From the cell containing the given text, extract its center point as (X, Y) coordinate. 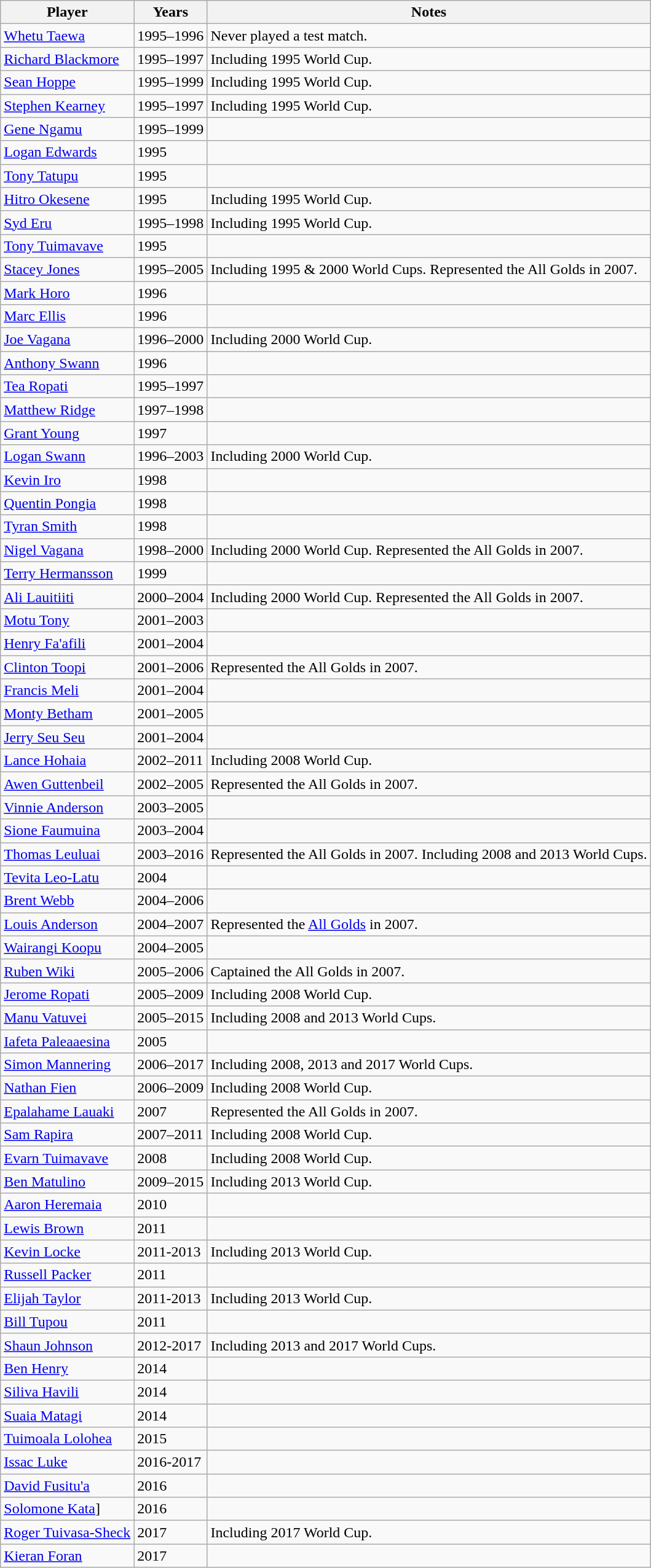
2000–2004 (171, 597)
Vinnie Anderson (68, 807)
Monty Betham (68, 714)
Siliva Havili (68, 1392)
2004–2006 (171, 901)
Including 1995 & 2000 World Cups. Represented the All Golds in 2007. (429, 269)
2010 (171, 1205)
Joe Vagana (68, 340)
Jerry Seu Seu (68, 737)
2006–2017 (171, 1065)
Simon Mannering (68, 1065)
2009–2015 (171, 1182)
1995–1996 (171, 36)
Tyran Smith (68, 527)
Wairangi Koopu (68, 947)
1997 (171, 433)
Tuimoala Lolohea (68, 1439)
Epalahame Lauaki (68, 1111)
Elijah Taylor (68, 1298)
2007–2011 (171, 1135)
Ali Lauitiiti (68, 597)
Mark Horo (68, 293)
Hitro Okesene (68, 199)
2006–2009 (171, 1088)
1998–2000 (171, 550)
Including 2017 World Cup. (429, 1532)
Ben Matulino (68, 1182)
Player (68, 12)
Tony Tuimavave (68, 246)
Anthony Swann (68, 363)
Iafeta Paleaaesina (68, 1041)
Kieran Foran (68, 1556)
Represented the All Golds in 2007. Including 2008 and 2013 World Cups. (429, 854)
Russell Packer (68, 1275)
Gene Ngamu (68, 129)
Louis Anderson (68, 924)
Notes (429, 12)
Suaia Matagi (68, 1415)
Motu Tony (68, 620)
Logan Swann (68, 457)
Stacey Jones (68, 269)
2002–2005 (171, 784)
Captained the All Golds in 2007. (429, 971)
Issac Luke (68, 1462)
2016-2017 (171, 1462)
Aaron Heremaia (68, 1205)
1999 (171, 573)
Matthew Ridge (68, 410)
Stephen Kearney (68, 106)
Logan Edwards (68, 152)
Ben Henry (68, 1368)
1996–2003 (171, 457)
2004–2007 (171, 924)
Quentin Pongia (68, 503)
Sam Rapira (68, 1135)
Never played a test match. (429, 36)
2003–2005 (171, 807)
2001–2006 (171, 667)
Lance Hohaia (68, 761)
Whetu Taewa (68, 36)
Kevin Iro (68, 480)
Terry Hermansson (68, 573)
Jerome Ropati (68, 994)
2005–2009 (171, 994)
2004–2005 (171, 947)
Including 2013 and 2017 World Cups. (429, 1345)
Awen Guttenbeil (68, 784)
Syd Eru (68, 222)
2005 (171, 1041)
Bill Tupou (68, 1322)
2003–2004 (171, 831)
Henry Fa'afili (68, 643)
2015 (171, 1439)
Richard Blackmore (68, 59)
2004 (171, 877)
Sean Hoppe (68, 82)
Francis Meli (68, 691)
2005–2015 (171, 1017)
1995–2005 (171, 269)
2001–2005 (171, 714)
2008 (171, 1158)
2005–2006 (171, 971)
Lewis Brown (68, 1228)
Solomone Kata] (68, 1509)
Nigel Vagana (68, 550)
Brent Webb (68, 901)
Roger Tuivasa-Sheck (68, 1532)
2007 (171, 1111)
Clinton Toopi (68, 667)
Thomas Leuluai (68, 854)
Manu Vatuvei (68, 1017)
Marc Ellis (68, 316)
2012-2017 (171, 1345)
Kevin Locke (68, 1252)
Nathan Fien (68, 1088)
Years (171, 12)
David Fusitu'a (68, 1486)
Tevita Leo-Latu (68, 877)
2003–2016 (171, 854)
Evarn Tuimavave (68, 1158)
2001–2003 (171, 620)
Including 2008 and 2013 World Cups. (429, 1017)
Tony Tatupu (68, 176)
Sione Faumuina (68, 831)
1996–2000 (171, 340)
Ruben Wiki (68, 971)
1995–1998 (171, 222)
Grant Young (68, 433)
2002–2011 (171, 761)
1997–1998 (171, 410)
Shaun Johnson (68, 1345)
Tea Ropati (68, 386)
Including 2008, 2013 and 2017 World Cups. (429, 1065)
